Find where the given text appears and provide that cell's center as (x, y) coordinate. 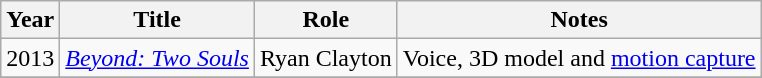
Voice, 3D model and motion capture (579, 58)
Ryan Clayton (326, 58)
Beyond: Two Souls (158, 58)
Notes (579, 20)
Role (326, 20)
2013 (30, 58)
Title (158, 20)
Year (30, 20)
